From the cell containing the given text, extract its center point as (x, y) coordinate. 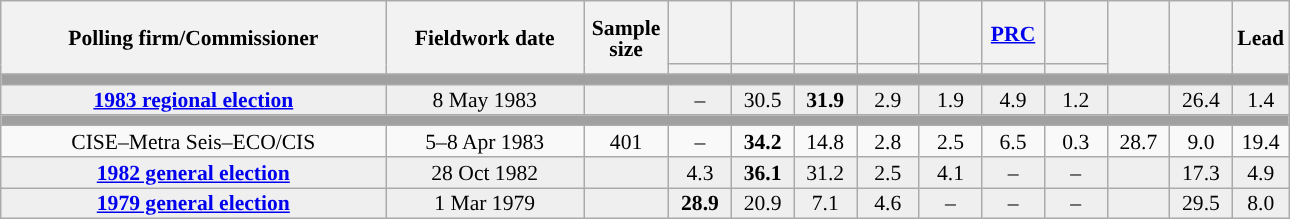
1.4 (1260, 100)
7.1 (826, 204)
6.5 (1014, 142)
20.9 (762, 204)
401 (626, 142)
Polling firm/Commissioner (194, 38)
4.6 (888, 204)
5–8 Apr 1983 (485, 142)
4.3 (700, 172)
28.7 (1138, 142)
CISE–Metra Seis–ECO/CIS (194, 142)
19.4 (1260, 142)
1.2 (1076, 100)
Sample size (626, 38)
4.1 (950, 172)
1.9 (950, 100)
PRC (1014, 32)
8 May 1983 (485, 100)
31.9 (826, 100)
29.5 (1202, 204)
34.2 (762, 142)
28.9 (700, 204)
36.1 (762, 172)
1982 general election (194, 172)
2.8 (888, 142)
0.3 (1076, 142)
28 Oct 1982 (485, 172)
31.2 (826, 172)
9.0 (1202, 142)
1 Mar 1979 (485, 204)
26.4 (1202, 100)
2.9 (888, 100)
1983 regional election (194, 100)
14.8 (826, 142)
Lead (1260, 38)
1979 general election (194, 204)
8.0 (1260, 204)
Fieldwork date (485, 38)
17.3 (1202, 172)
30.5 (762, 100)
